Search for the cell housing the specified text and yield its (x, y) center coordinate. 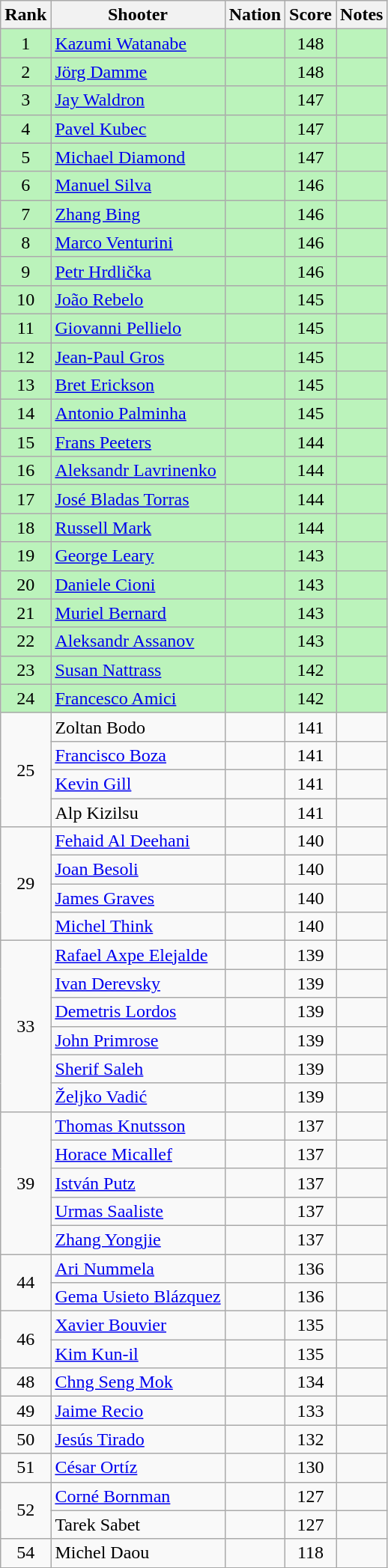
Frans Peeters (138, 442)
Francisco Boza (138, 755)
Jörg Damme (138, 72)
54 (25, 1553)
Ivan Derevsky (138, 983)
48 (25, 1382)
118 (311, 1553)
Kazumi Watanabe (138, 43)
Michael Diamond (138, 157)
Horace Micallef (138, 1154)
130 (311, 1468)
16 (25, 471)
Score (311, 15)
29 (25, 884)
Aleksandr Lavrinenko (138, 471)
Zhang Yongjie (138, 1239)
Bret Erickson (138, 385)
Notes (362, 15)
Jesús Tirado (138, 1439)
Muriel Bernard (138, 613)
István Putz (138, 1183)
Jean-Paul Gros (138, 357)
John Primrose (138, 1040)
George Leary (138, 556)
Michel Daou (138, 1553)
4 (25, 129)
Kevin Gill (138, 784)
Joan Besoli (138, 870)
11 (25, 328)
22 (25, 641)
5 (25, 157)
Corné Bornman (138, 1496)
9 (25, 271)
Jay Waldron (138, 100)
James Graves (138, 898)
Gema Usieto Blázquez (138, 1297)
Sherif Saleh (138, 1069)
Aleksandr Assanov (138, 641)
21 (25, 613)
10 (25, 299)
14 (25, 414)
44 (25, 1283)
50 (25, 1439)
133 (311, 1411)
39 (25, 1183)
Petr Hrdlička (138, 271)
Zhang Bing (138, 214)
20 (25, 585)
49 (25, 1411)
Željko Vadić (138, 1097)
José Bladas Torras (138, 499)
Rank (25, 15)
19 (25, 556)
Chng Seng Mok (138, 1382)
33 (25, 1026)
Zoltan Bodo (138, 727)
1 (25, 43)
João Rebelo (138, 299)
Manuel Silva (138, 186)
8 (25, 242)
Ari Nummela (138, 1269)
132 (311, 1439)
Nation (255, 15)
Demetris Lordos (138, 1012)
César Ortíz (138, 1468)
Pavel Kubec (138, 129)
46 (25, 1340)
Xavier Bouvier (138, 1326)
Giovanni Pellielo (138, 328)
Kim Kun-il (138, 1354)
Antonio Palminha (138, 414)
Jaime Recio (138, 1411)
7 (25, 214)
Francesco Amici (138, 698)
3 (25, 100)
Shooter (138, 15)
52 (25, 1510)
Alp Kizilsu (138, 812)
2 (25, 72)
17 (25, 499)
13 (25, 385)
25 (25, 769)
Marco Venturini (138, 242)
12 (25, 357)
15 (25, 442)
51 (25, 1468)
Russell Mark (138, 528)
134 (311, 1382)
Rafael Axpe Elejalde (138, 955)
Michel Think (138, 927)
Susan Nattrass (138, 670)
6 (25, 186)
Daniele Cioni (138, 585)
18 (25, 528)
Fehaid Al Deehani (138, 841)
Tarek Sabet (138, 1525)
Urmas Saaliste (138, 1211)
24 (25, 698)
Thomas Knutsson (138, 1126)
23 (25, 670)
